For the text-containing cell, return its midpoint in [X, Y] coordinate format. 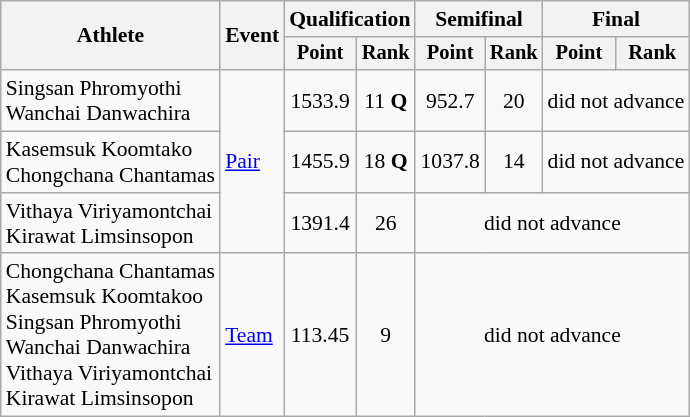
Event [252, 36]
1455.9 [320, 162]
9 [386, 336]
1391.4 [320, 224]
Team [252, 336]
Semifinal [478, 19]
18 Q [386, 162]
Final [616, 19]
952.7 [450, 100]
11 Q [386, 100]
1037.8 [450, 162]
Pair [252, 162]
Kasemsuk KoomtakoChongchana Chantamas [110, 162]
26 [386, 224]
Chongchana ChantamasKasemsuk KoomtakooSingsan PhromyothiWanchai DanwachiraVithaya ViriyamontchaiKirawat Limsinsopon [110, 336]
Singsan PhromyothiWanchai Danwachira [110, 100]
113.45 [320, 336]
Athlete [110, 36]
14 [514, 162]
Qualification [350, 19]
1533.9 [320, 100]
Vithaya ViriyamontchaiKirawat Limsinsopon [110, 224]
20 [514, 100]
